Detect which cell encompasses the target text, then output its (X, Y) center coordinate. 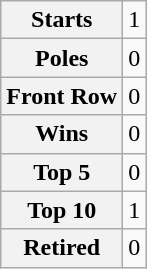
Starts (62, 20)
Top 10 (62, 210)
Top 5 (62, 172)
Poles (62, 58)
Front Row (62, 96)
Retired (62, 248)
Wins (62, 134)
